Locate the cell with the specified text and output its (X, Y) center coordinate. 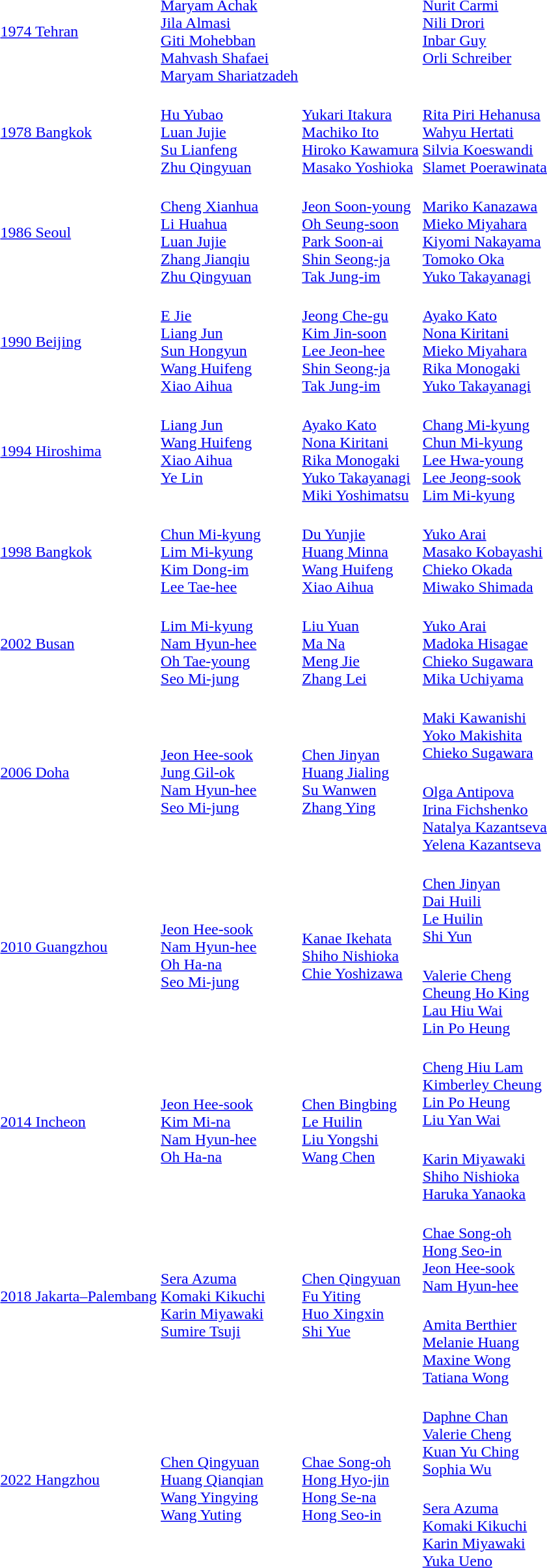
Du YunjieHuang MinnaWang HuifengXiao Aihua (360, 552)
Liang JunWang HuifengXiao AihuaYe Lin (230, 452)
Chen BingbingLe HuilinLiu YongshiWang Chen (360, 1122)
Jeon Hee-sookNam Hyun-heeOh Ha-naSeo Mi-jung (230, 947)
Kanae IkehataShiho NishiokaChie Yoshizawa (360, 947)
Chen QingyuanFu YitingHuo XingxinShi Yue (360, 1296)
Chen JinyanHuang JialingSu WanwenZhang Ying (360, 772)
Cheng XianhuaLi HuahuaLuan JujieZhang JianqiuZhu Qingyuan (230, 233)
Jeon Hee-sookJung Gil-okNam Hyun-heeSeo Mi-jung (230, 772)
Jeon Hee-sookKim Mi-naNam Hyun-heeOh Ha-na (230, 1122)
Lim Mi-kyungNam Hyun-heeOh Tae-youngSeo Mi-jung (230, 643)
Jeong Che-guKim Jin-soonLee Jeon-heeShin Seong-jaTak Jung-im (360, 342)
E JieLiang JunSun HongyunWang HuifengXiao Aihua (230, 342)
Hu YubaoLuan JujieSu LianfengZhu Qingyuan (230, 132)
Chun Mi-kyungLim Mi-kyungKim Dong-imLee Tae-hee (230, 552)
Yukari ItakuraMachiko ItoHiroko KawamuraMasako Yoshioka (360, 132)
Sera AzumaKomaki KikuchiKarin MiyawakiSumire Tsuji (230, 1296)
Jeon Soon-youngOh Seung-soonPark Soon-aiShin Seong-jaTak Jung-im (360, 233)
Liu YuanMa NaMeng JieZhang Lei (360, 643)
Ayako KatoNona KiritaniRika MonogakiYuko TakayanagiMiki Yoshimatsu (360, 452)
